Return the [x, y] coordinate for the center point of the cell that contains the specified text.  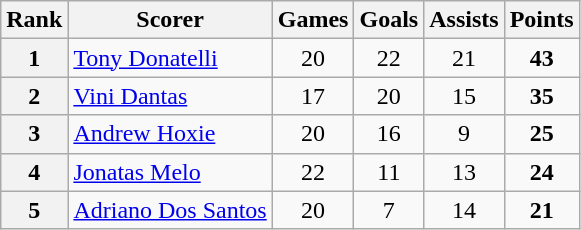
35 [542, 96]
17 [313, 96]
13 [464, 172]
Adriano Dos Santos [170, 210]
16 [389, 134]
2 [34, 96]
Assists [464, 20]
Tony Donatelli [170, 58]
Rank [34, 20]
Scorer [170, 20]
Points [542, 20]
3 [34, 134]
24 [542, 172]
Games [313, 20]
11 [389, 172]
7 [389, 210]
14 [464, 210]
43 [542, 58]
1 [34, 58]
Vini Dantas [170, 96]
15 [464, 96]
9 [464, 134]
Andrew Hoxie [170, 134]
4 [34, 172]
Jonatas Melo [170, 172]
5 [34, 210]
25 [542, 134]
Goals [389, 20]
